For the text-containing cell, return its midpoint in [x, y] coordinate format. 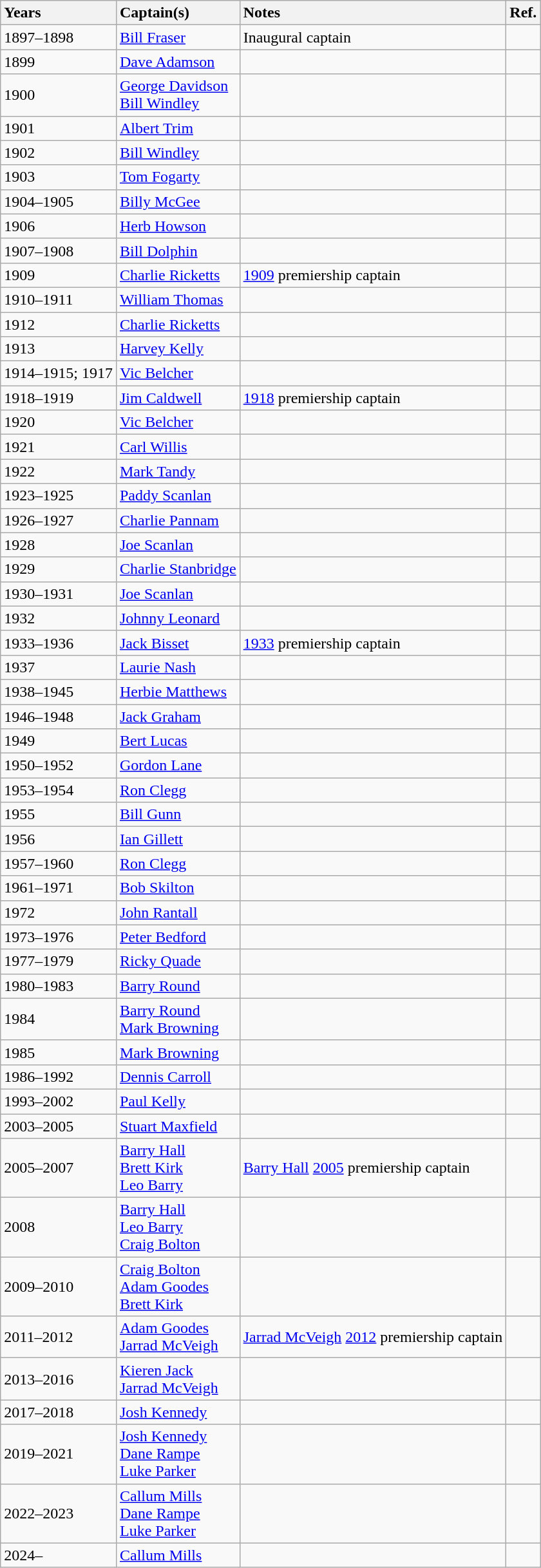
Herb Howson [178, 226]
1923–1925 [59, 496]
1937 [59, 667]
1902 [59, 153]
Barry HallLeo BarryCraig Bolton [178, 1227]
Barry Round [178, 986]
Ian Gillett [178, 839]
Bert Lucas [178, 741]
1933 premiership captain [373, 643]
Dave Adamson [178, 62]
1906 [59, 226]
2009–2010 [59, 1287]
1956 [59, 839]
2003–2005 [59, 1126]
Billy McGee [178, 202]
1918 premiership captain [373, 398]
1933–1936 [59, 643]
2011–2012 [59, 1337]
Callum MillsDane RampeLuke Parker [178, 1513]
Harvey Kelly [178, 349]
Charlie Stanbridge [178, 569]
1921 [59, 447]
Craig BoltonAdam GoodesBrett Kirk [178, 1287]
Laurie Nash [178, 667]
1938–1945 [59, 692]
1985 [59, 1052]
1930–1931 [59, 594]
Josh KennedyDane RampeLuke Parker [178, 1454]
2024– [59, 1555]
2022–2023 [59, 1513]
Barry HallBrett KirkLeo Barry [178, 1168]
Ricky Quade [178, 961]
Jarrad McVeigh 2012 premiership captain [373, 1337]
Johnny Leonard [178, 618]
Notes [373, 13]
1957–1960 [59, 864]
1912 [59, 324]
1984 [59, 1019]
Stuart Maxfield [178, 1126]
Adam GoodesJarrad McVeigh [178, 1337]
Inaugural captain [373, 37]
1914–1915; 1917 [59, 373]
Jim Caldwell [178, 398]
2019–2021 [59, 1454]
1907–1908 [59, 250]
1993–2002 [59, 1101]
Barry RoundMark Browning [178, 1019]
1961–1971 [59, 888]
William Thomas [178, 299]
Callum Mills [178, 1555]
1950–1952 [59, 766]
1910–1911 [59, 299]
1900 [59, 95]
John Rantall [178, 912]
Dennis Carroll [178, 1077]
1918–1919 [59, 398]
1949 [59, 741]
1932 [59, 618]
1977–1979 [59, 961]
Tom Fogarty [178, 177]
Charlie Pannam [178, 520]
1946–1948 [59, 717]
2013–2016 [59, 1379]
1904–1905 [59, 202]
1909 [59, 275]
Albert Trim [178, 128]
Jack Graham [178, 717]
1972 [59, 912]
2005–2007 [59, 1168]
Years [59, 13]
1980–1983 [59, 986]
Herbie Matthews [178, 692]
Paddy Scanlan [178, 496]
Mark Browning [178, 1052]
Barry Hall 2005 premiership captain [373, 1168]
George DavidsonBill Windley [178, 95]
Paul Kelly [178, 1101]
1973–1976 [59, 937]
Bill Windley [178, 153]
Jack Bisset [178, 643]
Ref. [523, 13]
1953–1954 [59, 790]
Kieren JackJarrad McVeigh [178, 1379]
Gordon Lane [178, 766]
1955 [59, 815]
2017–2018 [59, 1412]
Peter Bedford [178, 937]
1986–1992 [59, 1077]
1903 [59, 177]
1928 [59, 545]
Bob Skilton [178, 888]
2008 [59, 1227]
1899 [59, 62]
Carl Willis [178, 447]
Bill Gunn [178, 815]
1929 [59, 569]
Bill Dolphin [178, 250]
1920 [59, 422]
1922 [59, 471]
Bill Fraser [178, 37]
1926–1927 [59, 520]
Josh Kennedy [178, 1412]
1897–1898 [59, 37]
Mark Tandy [178, 471]
1913 [59, 349]
Captain(s) [178, 13]
1909 premiership captain [373, 275]
1901 [59, 128]
